Scan for the cell matching the given text and deliver its [x, y] coordinate at center. 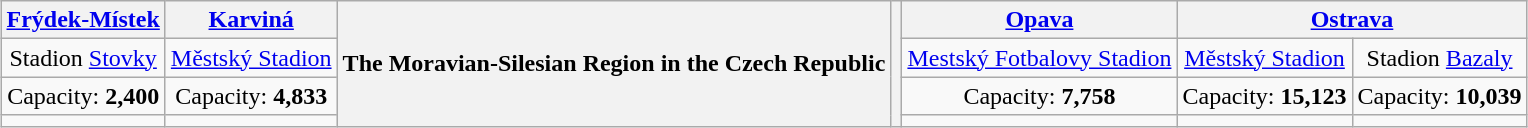
Mestský Fotbalovy Stadion [1040, 58]
Frýdek-Místek [83, 20]
Capacity: 4,833 [251, 96]
Karviná [251, 20]
Opava [1040, 20]
Stadion Stovky [83, 58]
Capacity: 10,039 [1440, 96]
Capacity: 15,123 [1264, 96]
Capacity: 7,758 [1040, 96]
The Moravian-Silesian Region in the Czech Republic [614, 64]
Capacity: 2,400 [83, 96]
Stadion Bazaly [1440, 58]
Ostrava [1352, 20]
